Provide the [x, y] coordinate of the cell's center where the given text is located.  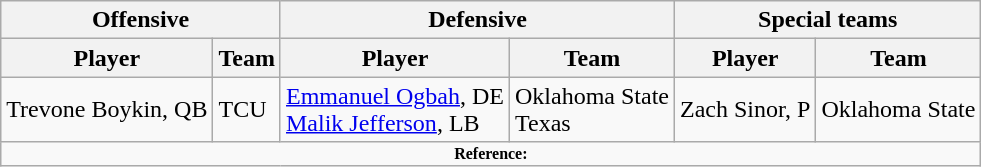
Reference: [491, 154]
Defensive [477, 20]
Oklahoma State [898, 110]
TCU [247, 110]
Oklahoma State Texas [592, 110]
Trevone Boykin, QB [107, 110]
Zach Sinor, P [746, 110]
Offensive [141, 20]
Emmanuel Ogbah, DE Malik Jefferson, LB [394, 110]
Special teams [828, 20]
